Return the [x, y] coordinate for the center point of the cell that contains the specified text.  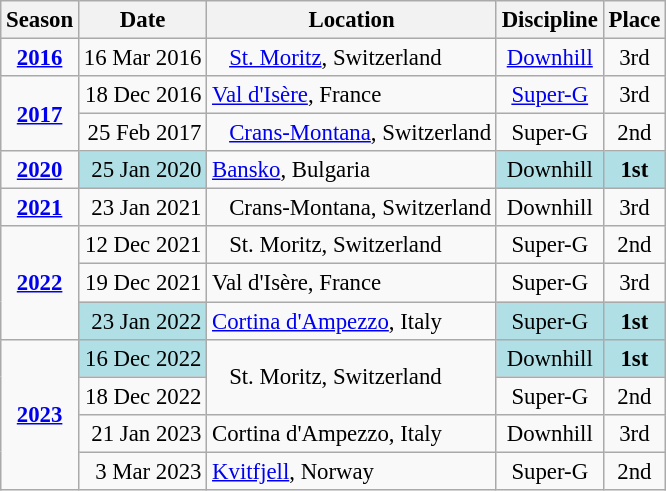
2020 [40, 170]
3 Mar 2023 [142, 471]
Season [40, 20]
12 Dec 2021 [142, 245]
21 Jan 2023 [142, 433]
23 Jan 2021 [142, 208]
2022 [40, 282]
Place [634, 20]
Discipline [550, 20]
16 Mar 2016 [142, 58]
25 Jan 2020 [142, 170]
Location [352, 20]
25 Feb 2017 [142, 133]
19 Dec 2021 [142, 283]
2023 [40, 414]
2017 [40, 114]
16 Dec 2022 [142, 358]
Date [142, 20]
23 Jan 2022 [142, 321]
18 Dec 2022 [142, 396]
Bansko, Bulgaria [352, 170]
2021 [40, 208]
18 Dec 2016 [142, 95]
2016 [40, 58]
Kvitfjell, Norway [352, 471]
